Find where the given text appears and provide that cell's center as [x, y] coordinate. 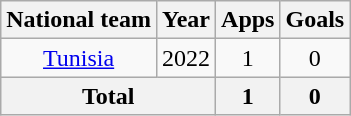
Apps [248, 20]
2022 [186, 58]
National team [79, 20]
Tunisia [79, 58]
Total [108, 96]
Goals [315, 20]
Year [186, 20]
